Return [x, y] of the center of cell containing provided text 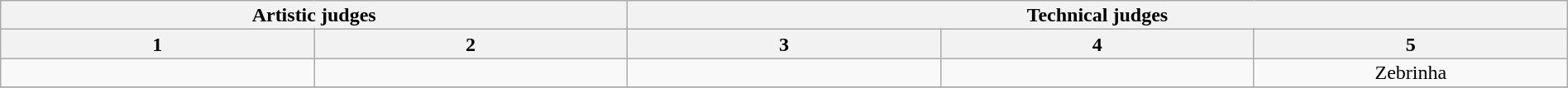
1 [157, 44]
Artistic judges [314, 15]
5 [1411, 44]
2 [471, 44]
Technical judges [1098, 15]
4 [1097, 44]
Zebrinha [1411, 72]
3 [784, 44]
